From the cell containing the given text, extract its center point as [x, y] coordinate. 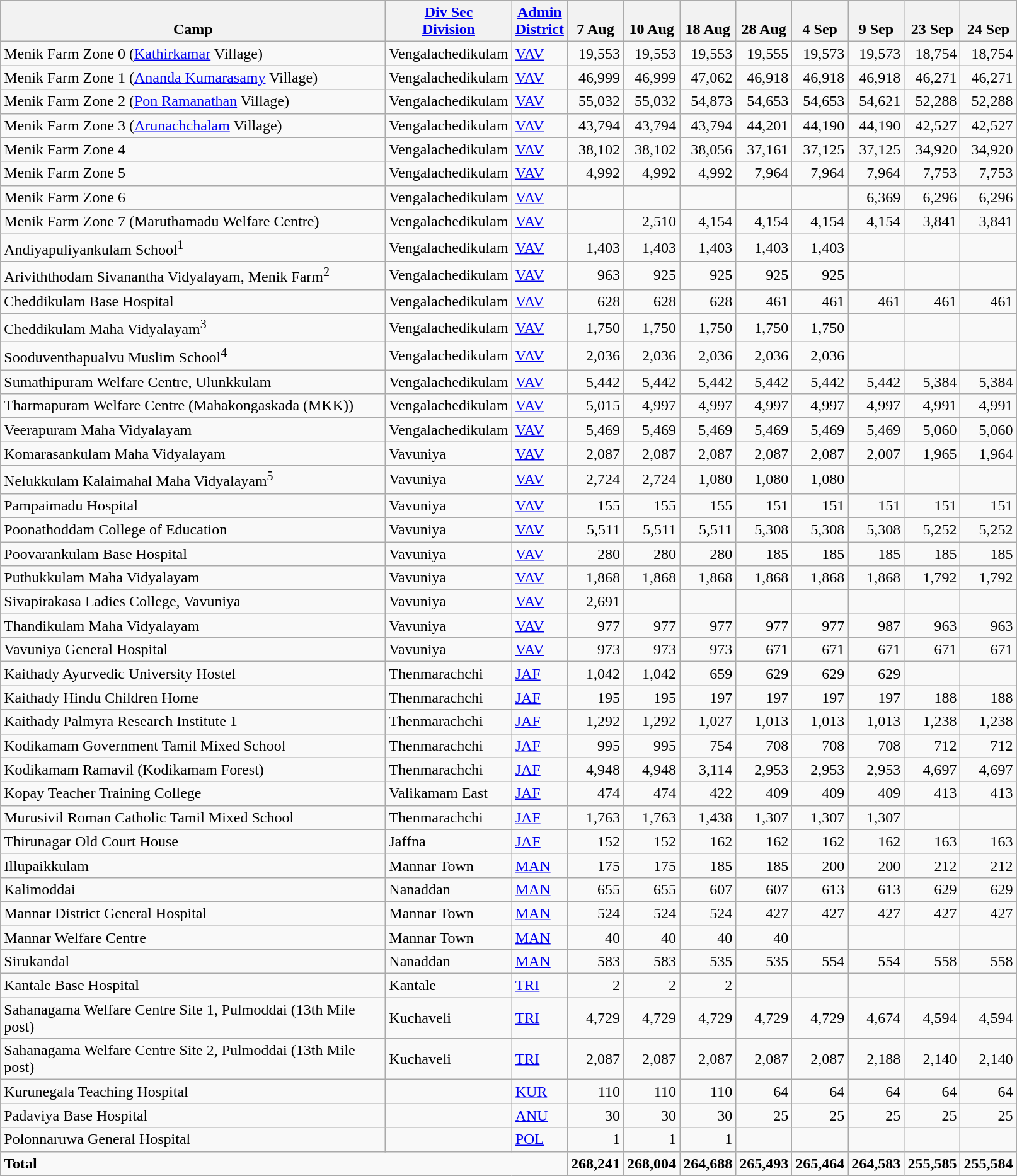
Kaithady Ayurvedic University Hostel [193, 674]
Thandikulam Maha Vidyalayam [193, 626]
Pampaimadu Hospital [193, 505]
Menik Farm Zone 2 (Pon Ramanathan Village) [193, 101]
37,161 [764, 149]
2,007 [876, 454]
Mannar District General Hospital [193, 913]
Total [284, 1163]
4 Sep [820, 21]
265,493 [764, 1163]
KUR [539, 1092]
Ariviththodam Sivanantha Vidyalayam, Menik Farm2 [193, 276]
Mannar Welfare Centre [193, 938]
Padaviya Base Hospital [193, 1115]
POL [539, 1139]
Kopay Teacher Training College [193, 793]
Poovarankulam Base Hospital [193, 554]
18 Aug [708, 21]
Menik Farm Zone 1 (Ananda Kumarasamy Village) [193, 78]
Kaithady Palmyra Research Institute 1 [193, 722]
264,583 [876, 1163]
1,965 [933, 454]
2,188 [876, 1059]
9 Sep [876, 21]
1,027 [708, 722]
54,621 [876, 101]
5,015 [595, 406]
Veerapuram Maha Vidyalayam [193, 430]
Illupaikkulam [193, 865]
Menik Farm Zone 4 [193, 149]
268,004 [652, 1163]
4,674 [876, 1018]
Sivapirakasa Ladies College, Vavuniya [193, 602]
Kodikamam Government Tamil Mixed School [193, 746]
2,510 [652, 221]
754 [708, 746]
10 Aug [652, 21]
Kalimoddai [193, 889]
Polonnaruwa General Hospital [193, 1139]
Menik Farm Zone 3 (Arunachchalam Village) [193, 125]
Puthukkulam Maha Vidyalayam [193, 578]
422 [708, 793]
Thirunagar Old Court House [193, 841]
Cheddikulam Maha Vidyalayam3 [193, 328]
987 [876, 626]
Poonathoddam College of Education [193, 529]
Kaithady Hindu Children Home [193, 698]
28 Aug [764, 21]
Sahanagama Welfare Centre Site 1, Pulmoddai (13th Mile post) [193, 1018]
Menik Farm Zone 0 (Kathirkamar Village) [193, 54]
Komarasankulam Maha Vidyalayam [193, 454]
Valikamam East [449, 793]
255,585 [933, 1163]
ANU [539, 1115]
47,062 [708, 78]
Murusivil Roman Catholic Tamil Mixed School [193, 817]
Sahanagama Welfare Centre Site 2, Pulmoddai (13th Mile post) [193, 1059]
Sirukandal [193, 962]
Tharmapuram Welfare Centre (Mahakongaskada (MKK)) [193, 406]
7 Aug [595, 21]
Camp [193, 21]
Jaffna [449, 841]
1,438 [708, 817]
Menik Farm Zone 6 [193, 197]
Kantale [449, 986]
44,201 [764, 125]
Andiyapuliyankulam School1 [193, 247]
265,464 [820, 1163]
268,241 [595, 1163]
Cheddikulam Base Hospital [193, 301]
Sumathipuram Welfare Centre, Ulunkkulam [193, 382]
Kodikamam Ramavil (Kodikamam Forest) [193, 770]
2,691 [595, 602]
Vavuniya General Hospital [193, 650]
6,369 [876, 197]
Kurunegala Teaching Hospital [193, 1092]
38,056 [708, 149]
1,964 [988, 454]
23 Sep [933, 21]
Div SecDivision [449, 21]
3,114 [708, 770]
54,873 [708, 101]
Menik Farm Zone 7 (Maruthamadu Welfare Centre) [193, 221]
255,584 [988, 1163]
264,688 [708, 1163]
Nelukkulam Kalaimahal Maha Vidyalayam5 [193, 480]
24 Sep [988, 21]
659 [708, 674]
AdminDistrict [539, 21]
Kantale Base Hospital [193, 986]
Menik Farm Zone 5 [193, 173]
19,555 [764, 54]
Sooduventhapualvu Muslim School4 [193, 355]
